Search for the cell housing the specified text and yield its (x, y) center coordinate. 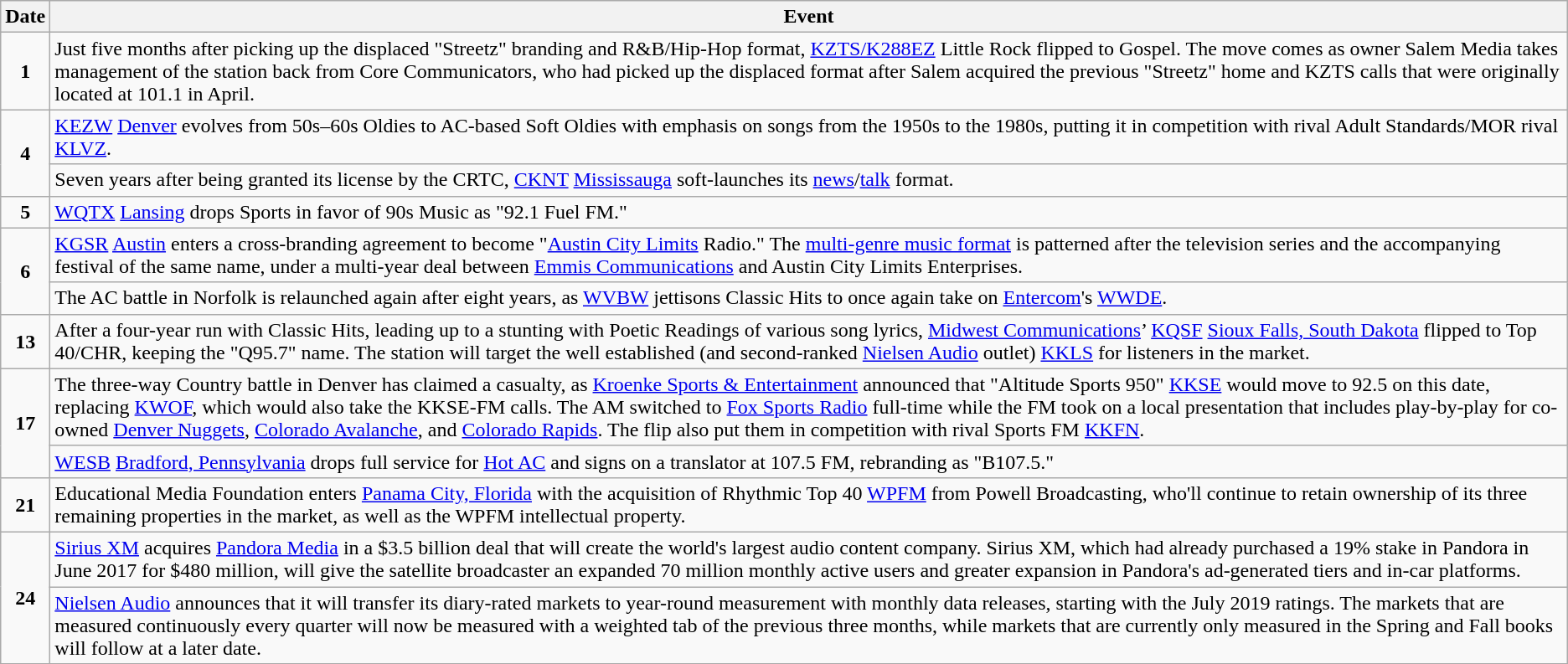
24 (25, 598)
21 (25, 504)
13 (25, 342)
6 (25, 271)
The AC battle in Norfolk is relaunched again after eight years, as WVBW jettisons Classic Hits to once again take on Entercom's WWDE. (809, 298)
WESB Bradford, Pennsylvania drops full service for Hot AC and signs on a translator at 107.5 FM, rebranding as "B107.5." (809, 461)
1 (25, 71)
5 (25, 212)
Seven years after being granted its license by the CRTC, CKNT Mississauga soft-launches its news/talk format. (809, 180)
4 (25, 152)
17 (25, 423)
Event (809, 17)
Date (25, 17)
WQTX Lansing drops Sports in favor of 90s Music as "92.1 Fuel FM." (809, 212)
